Capture the cell that displays the provided text and extract its [X, Y] central coordinate. 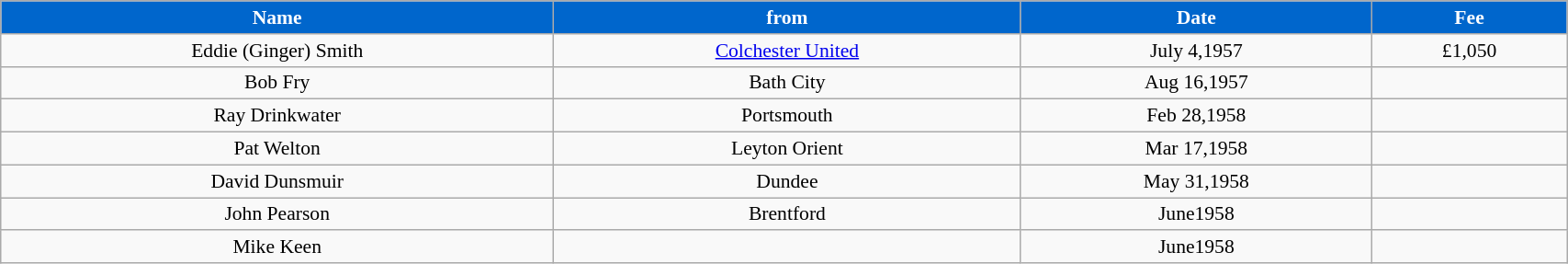
Ray Drinkwater [277, 116]
Aug 16,1957 [1196, 83]
Name [277, 17]
Bath City [788, 83]
Date [1196, 17]
Leyton Orient [788, 149]
Bob Fry [277, 83]
John Pearson [277, 214]
David Dunsmuir [277, 181]
Pat Welton [277, 149]
Dundee [788, 181]
from [788, 17]
Fee [1469, 17]
Mike Keen [277, 247]
Portsmouth [788, 116]
Colchester United [788, 51]
Brentford [788, 214]
May 31,1958 [1196, 181]
Feb 28,1958 [1196, 116]
Eddie (Ginger) Smith [277, 51]
July 4,1957 [1196, 51]
£1,050 [1469, 51]
Mar 17,1958 [1196, 149]
